Identify which cell holds the provided text, then report its [x, y] central coordinate. 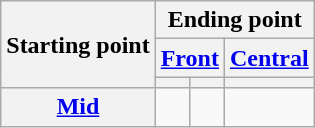
Central [269, 58]
Ending point [234, 20]
Starting point [78, 44]
Front [190, 58]
Mid [78, 107]
